Scan for the cell matching the given text and deliver its (x, y) coordinate at center. 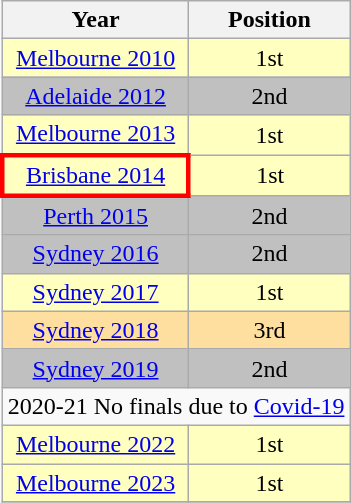
Melbourne 2022 (96, 444)
2020-21 No finals due to Covid-19 (176, 406)
Perth 2015 (96, 216)
3rd (270, 330)
Sydney 2016 (96, 254)
Melbourne 2013 (96, 135)
Brisbane 2014 (96, 174)
Position (270, 20)
Year (96, 20)
Adelaide 2012 (96, 96)
Sydney 2019 (96, 368)
Sydney 2018 (96, 330)
Melbourne 2010 (96, 58)
Melbourne 2023 (96, 483)
Sydney 2017 (96, 292)
